Locate the cell with the specified text and output its [X, Y] center coordinate. 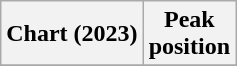
Chart (2023) [72, 34]
Peakposition [189, 34]
